Locate the cell with the specified text and output its (x, y) center coordinate. 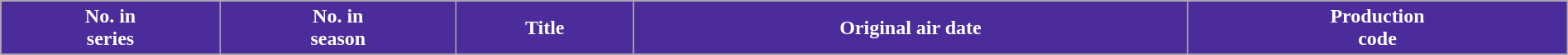
Original air date (911, 28)
No. inseries (111, 28)
No. inseason (337, 28)
Title (544, 28)
Productioncode (1378, 28)
